Provide the [X, Y] coordinate of the cell's center where the given text is located.  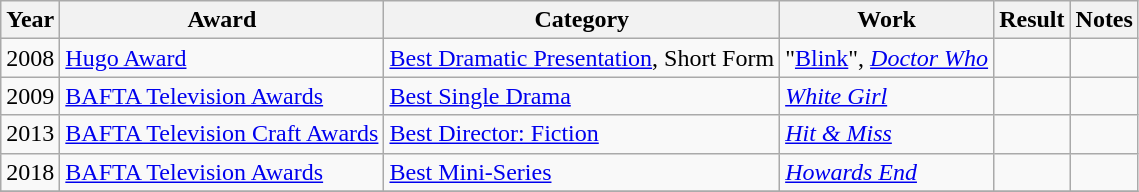
2018 [30, 172]
Hit & Miss [887, 134]
Year [30, 20]
"Blink", Doctor Who [887, 58]
Result [1032, 20]
Best Single Drama [582, 96]
Notes [1104, 20]
Best Director: Fiction [582, 134]
2009 [30, 96]
Work [887, 20]
Best Mini-Series [582, 172]
2008 [30, 58]
2013 [30, 134]
Award [222, 20]
BAFTA Television Craft Awards [222, 134]
Howards End [887, 172]
Best Dramatic Presentation, Short Form [582, 58]
Hugo Award [222, 58]
White Girl [887, 96]
Category [582, 20]
